Pinpoint the cell where the given text exists, returning its [X, Y] midpoint coordinate. 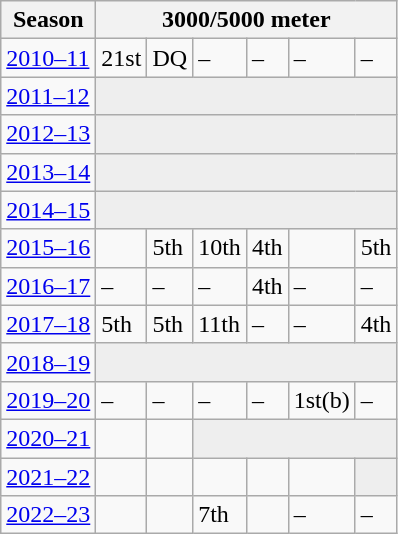
2016–17 [48, 286]
2012–13 [48, 134]
11th [220, 324]
3000/5000 meter [246, 20]
2018–19 [48, 362]
DQ [170, 58]
21st [122, 58]
2019–20 [48, 400]
2011–12 [48, 96]
2022–23 [48, 515]
2020–21 [48, 438]
7th [220, 515]
2015–16 [48, 248]
2010–11 [48, 58]
2021–22 [48, 477]
2014–15 [48, 210]
2017–18 [48, 324]
2013–14 [48, 172]
Season [48, 20]
1st(b) [322, 400]
10th [220, 248]
